Search for the cell housing the specified text and yield its [X, Y] center coordinate. 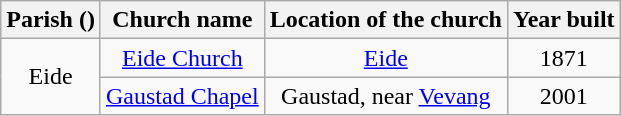
2001 [564, 96]
Gaustad, near Vevang [386, 96]
Eide Church [182, 58]
Church name [182, 20]
Parish () [51, 20]
Location of the church [386, 20]
1871 [564, 58]
Year built [564, 20]
Gaustad Chapel [182, 96]
